Scan for the cell matching the given text and deliver its [X, Y] coordinate at center. 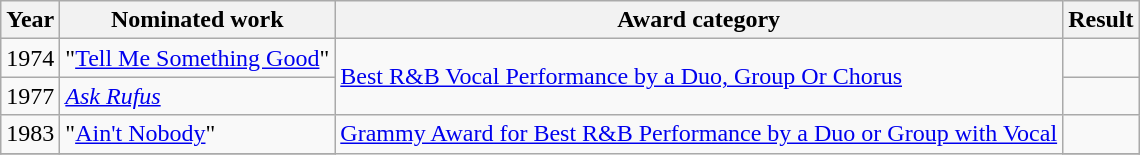
Best R&B Vocal Performance by a Duo, Group Or Chorus [699, 77]
1974 [30, 58]
Ask Rufus [198, 96]
Grammy Award for Best R&B Performance by a Duo or Group with Vocal [699, 134]
1983 [30, 134]
"Tell Me Something Good" [198, 58]
Year [30, 20]
Nominated work [198, 20]
"Ain't Nobody" [198, 134]
Result [1101, 20]
1977 [30, 96]
Award category [699, 20]
